Locate the cell with the specified text and output its [X, Y] center coordinate. 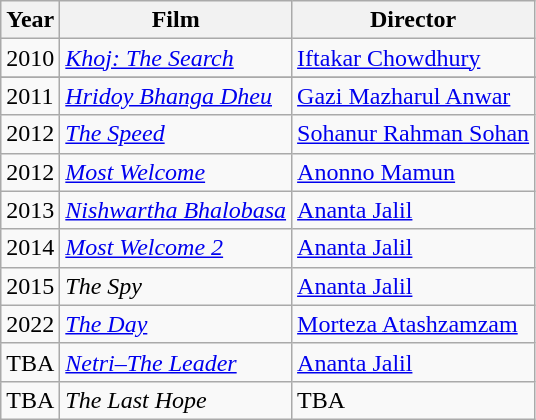
Sohanur Rahman Sohan [414, 134]
2014 [30, 248]
2015 [30, 286]
Hridoy Bhanga Dheu [176, 96]
Iftakar Chowdhury [414, 58]
Most Welcome [176, 172]
Year [30, 20]
Anonno Mamun [414, 172]
Gazi Mazharul Anwar [414, 96]
2011 [30, 96]
Netri–The Leader [176, 362]
2010 [30, 58]
The Day [176, 324]
The Spy [176, 286]
2013 [30, 210]
Film [176, 20]
Director [414, 20]
The Speed [176, 134]
2022 [30, 324]
Most Welcome 2 [176, 248]
The Last Hope [176, 400]
Nishwartha Bhalobasa [176, 210]
Khoj: The Search [176, 58]
Morteza Atashzamzam [414, 324]
